From the cell containing the given text, extract its center point as [X, Y] coordinate. 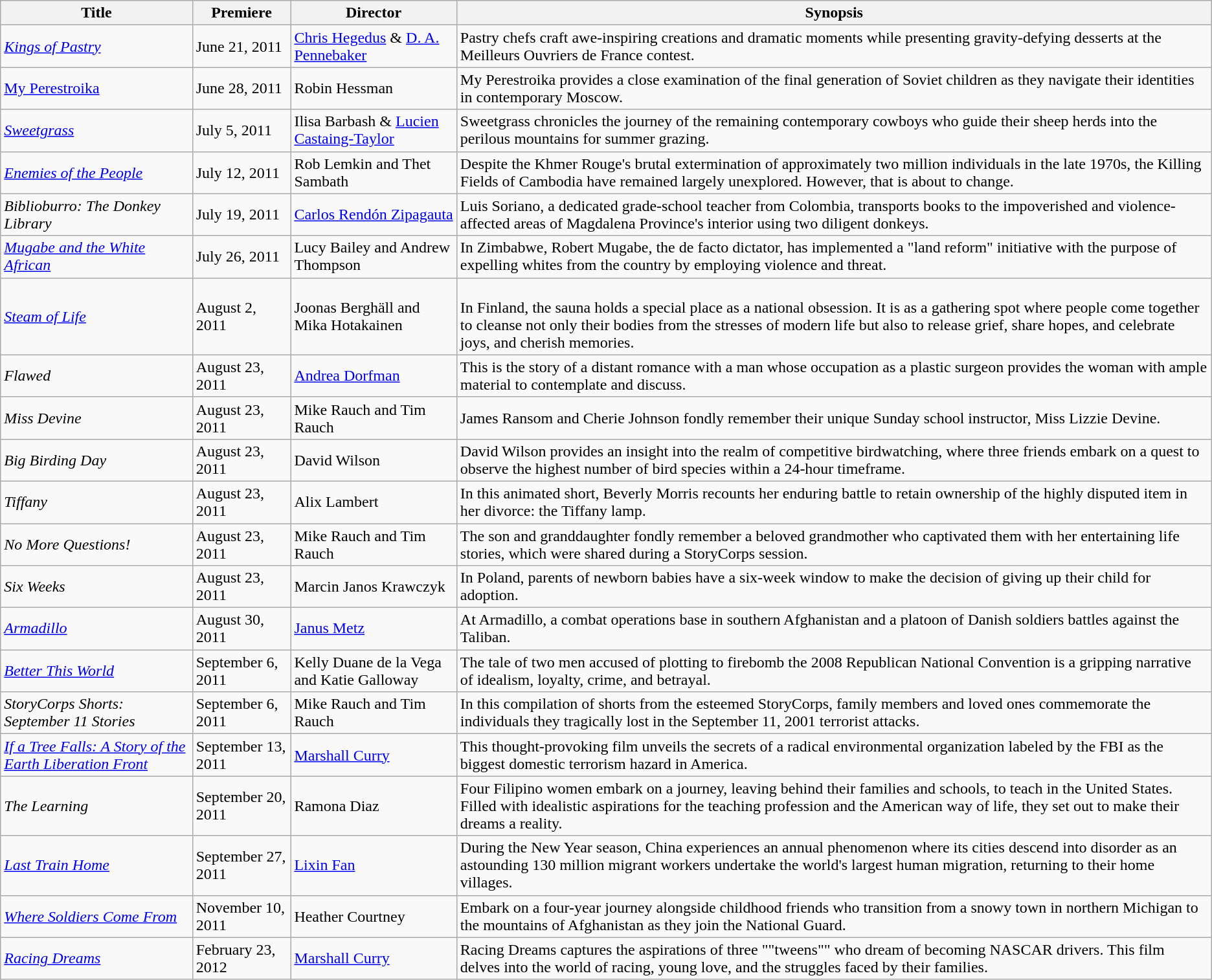
Joonas Berghäll and Mika Hotakainen [374, 316]
September 20, 2011 [241, 806]
Lixin Fan [374, 865]
StoryCorps Shorts: September 11 Stories [96, 713]
Premiere [241, 13]
Lucy Bailey and Andrew Thompson [374, 256]
Heather Courtney [374, 917]
In this animated short, Beverly Morris recounts her enduring battle to retain ownership of the highly disputed item in her divorce: the Tiffany lamp. [834, 502]
Miss Devine [96, 418]
June 21, 2011 [241, 47]
In Poland, parents of newborn babies have a six-week window to make the decision of giving up their child for adoption. [834, 586]
Ilisa Barbash & Lucien Castaing-Taylor [374, 131]
Flawed [96, 375]
Better This World [96, 671]
David Wilson [374, 460]
No More Questions! [96, 544]
Racing Dreams [96, 958]
November 10, 2011 [241, 917]
Andrea Dorfman [374, 375]
Armadillo [96, 629]
Sweetgrass chronicles the journey of the remaining contemporary cowboys who guide their sheep herds into the perilous mountains for summer grazing. [834, 131]
Mugabe and the White African [96, 256]
Marcin Janos Krawczyk [374, 586]
Kings of Pastry [96, 47]
September 13, 2011 [241, 755]
Rob Lemkin and Thet Sambath [374, 172]
The Learning [96, 806]
Big Birding Day [96, 460]
July 5, 2011 [241, 131]
Tiffany [96, 502]
Sweetgrass [96, 131]
Six Weeks [96, 586]
Kelly Duane de la Vega and Katie Galloway [374, 671]
Last Train Home [96, 865]
Ramona Diaz [374, 806]
September 27, 2011 [241, 865]
July 12, 2011 [241, 172]
Carlos Rendón Zipagauta [374, 215]
At Armadillo, a combat operations base in southern Afghanistan and a platoon of Danish soldiers battles against the Taliban. [834, 629]
James Ransom and Cherie Johnson fondly remember their unique Sunday school instructor, Miss Lizzie Devine. [834, 418]
Chris Hegedus & D. A. Pennebaker [374, 47]
Director [374, 13]
Steam of Life [96, 316]
July 19, 2011 [241, 215]
Where Soldiers Come From [96, 917]
February 23, 2012 [241, 958]
Robin Hessman [374, 88]
Janus Metz [374, 629]
Biblioburro: The Donkey Library [96, 215]
Alix Lambert [374, 502]
August 30, 2011 [241, 629]
If a Tree Falls: A Story of the Earth Liberation Front [96, 755]
Title [96, 13]
Synopsis [834, 13]
Enemies of the People [96, 172]
My Perestroika [96, 88]
June 28, 2011 [241, 88]
August 2, 2011 [241, 316]
July 26, 2011 [241, 256]
My Perestroika provides a close examination of the final generation of Soviet children as they navigate their identities in contemporary Moscow. [834, 88]
